Identify which cell holds the provided text, then report its (x, y) central coordinate. 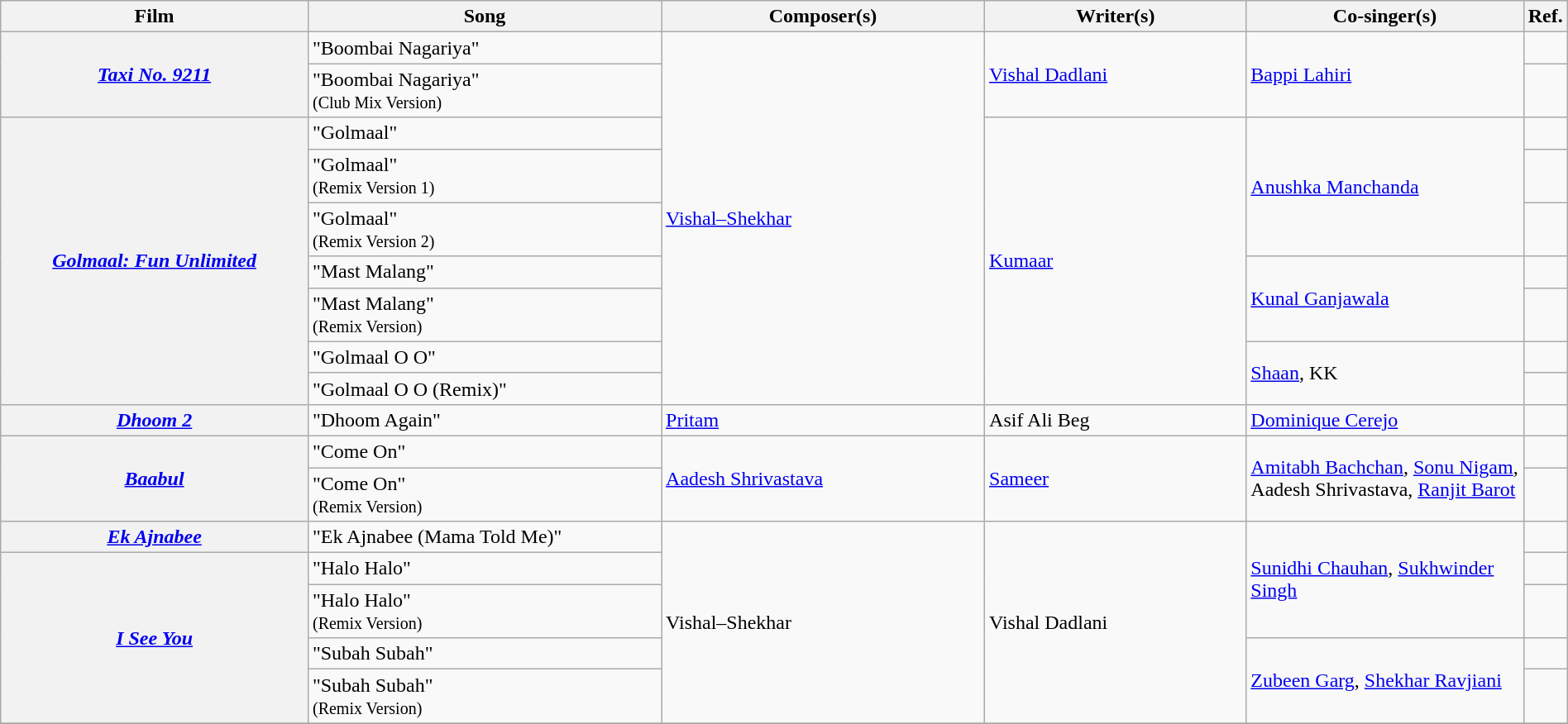
Sunidhi Chauhan, Sukhwinder Singh (1384, 580)
Dominique Cerejo (1384, 420)
"Halo Halo"(Remix Version) (485, 612)
Bappi Lahiri (1384, 74)
"Golmaal" (485, 133)
Asif Ali Beg (1116, 420)
Kumaar (1116, 261)
"Golmaal O O" (485, 357)
"Mast Malang" (485, 272)
Sameer (1116, 478)
Pritam (824, 420)
Golmaal: Fun Unlimited (155, 261)
Kunal Ganjawala (1384, 299)
"Come On"(Remix Version) (485, 494)
"Golmaal O O (Remix)" (485, 388)
"Subah Subah"(Remix Version) (485, 696)
"Halo Halo" (485, 569)
Ref. (1545, 17)
Taxi No. 9211 (155, 74)
"Mast Malang"(Remix Version) (485, 314)
I See You (155, 638)
"Come On" (485, 451)
"Dhoom Again" (485, 420)
Amitabh Bachchan, Sonu Nigam, Aadesh Shrivastava, Ranjit Barot (1384, 478)
Composer(s) (824, 17)
"Boombai Nagariya" (485, 48)
Shaan, KK (1384, 373)
"Subah Subah" (485, 654)
Anushka Manchanda (1384, 187)
"Golmaal"(Remix Version 1) (485, 175)
Aadesh Shrivastava (824, 478)
Zubeen Garg, Shekhar Ravjiani (1384, 681)
Baabul (155, 478)
Song (485, 17)
"Golmaal"(Remix Version 2) (485, 230)
"Boombai Nagariya"(Club Mix Version) (485, 91)
Film (155, 17)
Writer(s) (1116, 17)
Ek Ajnabee (155, 537)
"Ek Ajnabee (Mama Told Me)" (485, 537)
Dhoom 2 (155, 420)
Co-singer(s) (1384, 17)
